Return the (X, Y) coordinate for the center point of the cell that contains the specified text.  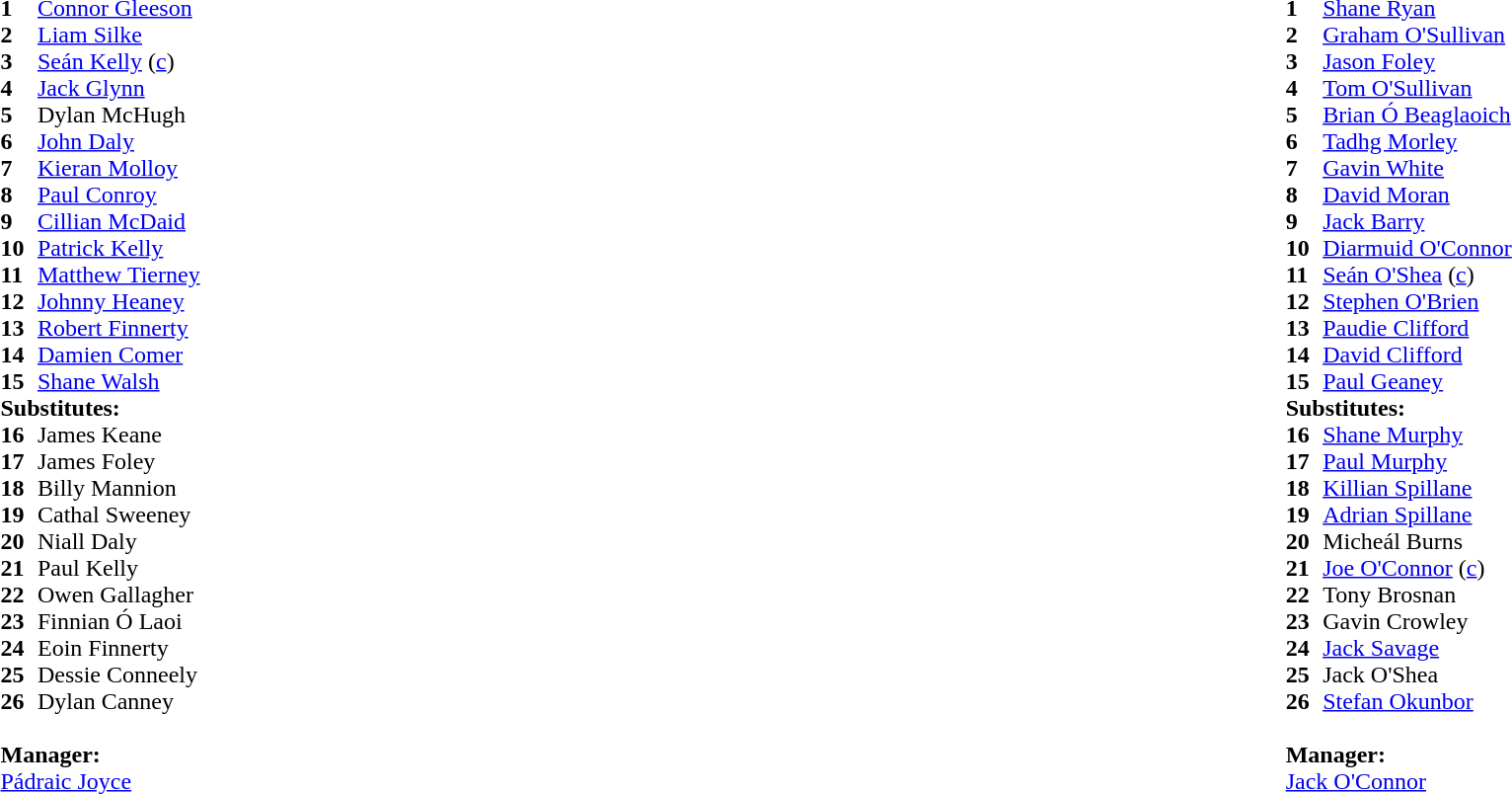
Seán Kelly (c) (118, 61)
Paul Conroy (118, 196)
Johnny Heaney (118, 302)
Jack Glynn (118, 89)
Tom O'Sullivan (1417, 89)
James Keane (118, 435)
Dylan Canney (118, 701)
Paul Murphy (1417, 462)
Jack Savage (1417, 648)
Paudie Clifford (1417, 328)
Dessie Conneely (118, 675)
Cathal Sweeney (118, 516)
Seán O'Shea (c) (1417, 275)
Paul Kelly (118, 569)
Jason Foley (1417, 61)
Joe O'Connor (c) (1417, 569)
Tadhg Morley (1417, 142)
Cillian McDaid (118, 221)
Finnian Ó Laoi (118, 622)
David Moran (1417, 196)
Shane Murphy (1417, 435)
Graham O'Sullivan (1417, 36)
David Clifford (1417, 356)
Jack O'Shea (1417, 675)
Tony Brosnan (1417, 595)
Micheál Burns (1417, 541)
Damien Comer (118, 356)
Patrick Kelly (118, 249)
Adrian Spillane (1417, 516)
Jack Barry (1417, 221)
Niall Daly (118, 541)
Kieran Molloy (118, 168)
Gavin Crowley (1417, 622)
Killian Spillane (1417, 488)
Diarmuid O'Connor (1417, 249)
Shane Walsh (118, 381)
Robert Finnerty (118, 328)
Stefan Okunbor (1417, 701)
Liam Silke (118, 36)
Owen Gallagher (118, 595)
James Foley (118, 462)
John Daly (118, 142)
Matthew Tierney (118, 275)
Billy Mannion (118, 488)
Brian Ó Beaglaoich (1417, 115)
Eoin Finnerty (118, 648)
Paul Geaney (1417, 381)
Dylan McHugh (118, 115)
Gavin White (1417, 168)
Stephen O'Brien (1417, 302)
